Scan for the cell matching the given text and deliver its [X, Y] coordinate at center. 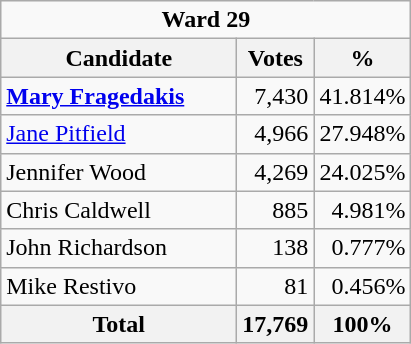
Mike Restivo [119, 286]
4,269 [276, 172]
Total [119, 324]
Jane Pitfield [119, 134]
Candidate [119, 58]
4.981% [362, 210]
4,966 [276, 134]
0.456% [362, 286]
27.948% [362, 134]
Jennifer Wood [119, 172]
7,430 [276, 96]
41.814% [362, 96]
81 [276, 286]
100% [362, 324]
17,769 [276, 324]
John Richardson [119, 248]
24.025% [362, 172]
Votes [276, 58]
Chris Caldwell [119, 210]
138 [276, 248]
0.777% [362, 248]
Mary Fragedakis [119, 96]
Ward 29 [206, 20]
% [362, 58]
885 [276, 210]
